From the cell containing the given text, extract its center point as (x, y) coordinate. 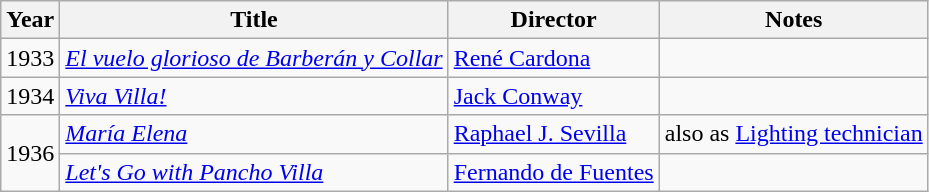
1936 (30, 153)
1933 (30, 58)
Raphael J. Sevilla (554, 134)
Year (30, 20)
Jack Conway (554, 96)
Notes (794, 20)
also as Lighting technician (794, 134)
El vuelo glorioso de Barberán y Collar (254, 58)
Title (254, 20)
Fernando de Fuentes (554, 172)
Viva Villa! (254, 96)
René Cardona (554, 58)
María Elena (254, 134)
Director (554, 20)
Let's Go with Pancho Villa (254, 172)
1934 (30, 96)
